Return the (X, Y) coordinate for the center point of the cell that contains the specified text.  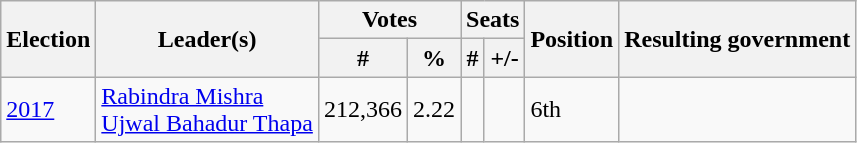
Seats (492, 20)
2017 (48, 110)
Rabindra MishraUjwal Bahadur Thapa (208, 110)
2.22 (434, 110)
Votes (389, 20)
6th (572, 110)
Election (48, 39)
+/- (504, 58)
Position (572, 39)
% (434, 58)
212,366 (362, 110)
Resulting government (738, 39)
Leader(s) (208, 39)
